Identify which cell holds the provided text, then report its (X, Y) central coordinate. 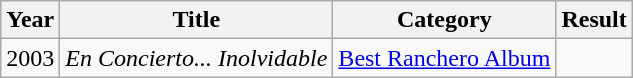
Best Ranchero Album (444, 58)
2003 (30, 58)
Title (196, 20)
En Concierto... Inolvidable (196, 58)
Category (444, 20)
Year (30, 20)
Result (594, 20)
